Scan for the cell matching the given text and deliver its [x, y] coordinate at center. 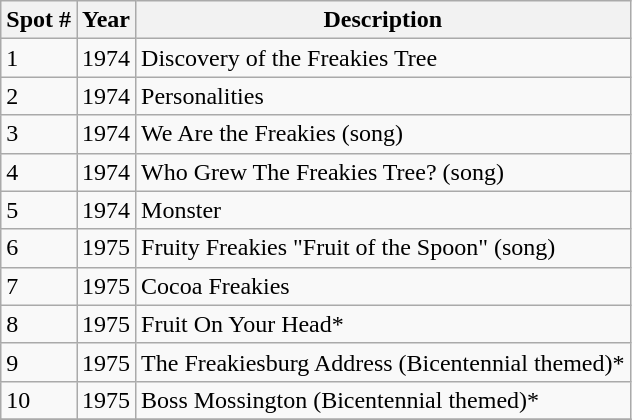
Spot # [39, 20]
Boss Mossington (Bicentennial themed)* [383, 400]
Monster [383, 210]
2 [39, 96]
7 [39, 286]
4 [39, 172]
3 [39, 134]
1 [39, 58]
Personalities [383, 96]
6 [39, 248]
10 [39, 400]
9 [39, 362]
Year [106, 20]
5 [39, 210]
Fruity Freakies "Fruit of the Spoon" (song) [383, 248]
Who Grew The Freakies Tree? (song) [383, 172]
Fruit On Your Head* [383, 324]
The Freakiesburg Address (Bicentennial themed)* [383, 362]
8 [39, 324]
Cocoa Freakies [383, 286]
We Are the Freakies (song) [383, 134]
Description [383, 20]
Discovery of the Freakies Tree [383, 58]
